For the text-containing cell, return its midpoint in (X, Y) coordinate format. 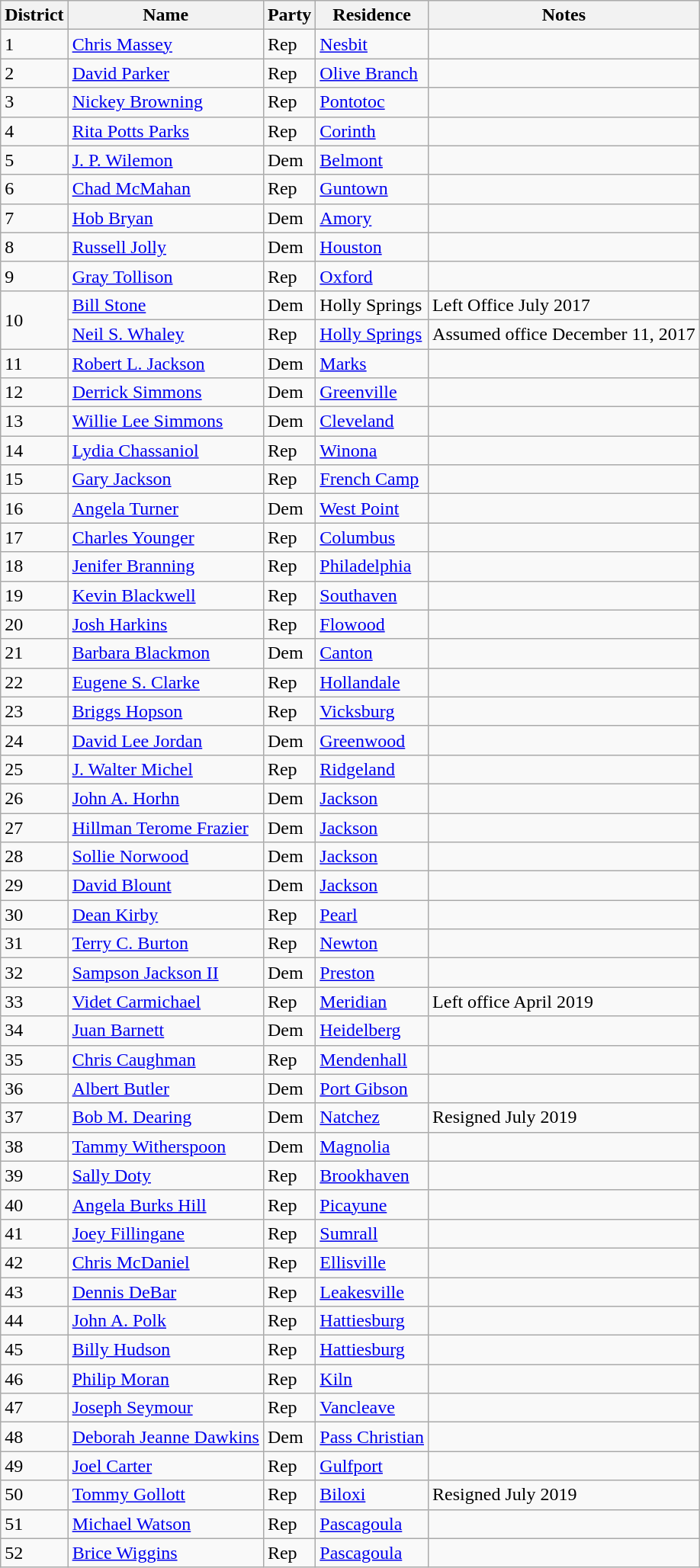
8 (34, 247)
51 (34, 1524)
35 (34, 1060)
Southaven (372, 595)
1 (34, 44)
Guntown (372, 189)
Gray Tollison (165, 276)
Hob Bryan (165, 218)
Biloxi (372, 1495)
Chris McDaniel (165, 1262)
7 (34, 218)
Houston (372, 247)
13 (34, 422)
Joel Carter (165, 1466)
District (34, 15)
Brice Wiggins (165, 1553)
43 (34, 1292)
Eugene S. Clarke (165, 682)
Olive Branch (372, 73)
Belmont (372, 160)
Preston (372, 973)
J. Walter Michel (165, 769)
Charles Younger (165, 537)
20 (34, 624)
Assumed office December 11, 2017 (564, 334)
Vicksburg (372, 711)
Meridian (372, 1002)
52 (34, 1553)
Greenville (372, 393)
David Lee Jordan (165, 740)
42 (34, 1262)
Robert L. Jackson (165, 364)
36 (34, 1089)
Marks (372, 364)
Name (165, 15)
Juan Barnett (165, 1031)
15 (34, 479)
Left office April 2019 (564, 1002)
Nesbit (372, 44)
David Parker (165, 73)
10 (34, 319)
Hollandale (372, 682)
Ellisville (372, 1262)
46 (34, 1379)
Residence (372, 15)
J. P. Wilemon (165, 160)
47 (34, 1408)
27 (34, 827)
23 (34, 711)
Chris Caughman (165, 1060)
Pass Christian (372, 1437)
West Point (372, 508)
Winona (372, 451)
22 (34, 682)
Sally Doty (165, 1175)
Joey Fillingane (165, 1233)
24 (34, 740)
Tammy Witherspoon (165, 1146)
19 (34, 595)
38 (34, 1146)
18 (34, 566)
Jenifer Branning (165, 566)
25 (34, 769)
Chad McMahan (165, 189)
2 (34, 73)
Kiln (372, 1379)
4 (34, 131)
Russell Jolly (165, 247)
Kevin Blackwell (165, 595)
Natchez (372, 1117)
Albert Butler (165, 1089)
34 (34, 1031)
Amory (372, 218)
39 (34, 1175)
Terry C. Burton (165, 944)
Leakesville (372, 1292)
Hillman Terome Frazier (165, 827)
Chris Massey (165, 44)
Canton (372, 653)
Philip Moran (165, 1379)
5 (34, 160)
Briggs Hopson (165, 711)
Sollie Norwood (165, 857)
Oxford (372, 276)
6 (34, 189)
Angela Turner (165, 508)
Pearl (372, 915)
Lydia Chassaniol (165, 451)
12 (34, 393)
Brookhaven (372, 1175)
9 (34, 276)
48 (34, 1437)
Gulfport (372, 1466)
Dean Kirby (165, 915)
40 (34, 1204)
Sumrall (372, 1233)
Left Office July 2017 (564, 305)
Josh Harkins (165, 624)
Barbara Blackmon (165, 653)
49 (34, 1466)
32 (34, 973)
Flowood (372, 624)
Newton (372, 944)
Greenwood (372, 740)
14 (34, 451)
Nickey Browning (165, 102)
Philadelphia (372, 566)
Mendenhall (372, 1060)
16 (34, 508)
30 (34, 915)
Port Gibson (372, 1089)
Ridgeland (372, 769)
Tommy Gollott (165, 1495)
French Camp (372, 479)
Notes (564, 15)
50 (34, 1495)
Neil S. Whaley (165, 334)
45 (34, 1350)
Gary Jackson (165, 479)
11 (34, 364)
Party (289, 15)
Bob M. Dearing (165, 1117)
Deborah Jeanne Dawkins (165, 1437)
Columbus (372, 537)
Heidelberg (372, 1031)
17 (34, 537)
26 (34, 798)
Pontotoc (372, 102)
41 (34, 1233)
28 (34, 857)
Sampson Jackson II (165, 973)
31 (34, 944)
33 (34, 1002)
Derrick Simmons (165, 393)
Billy Hudson (165, 1350)
Rita Potts Parks (165, 131)
Videt Carmichael (165, 1002)
Michael Watson (165, 1524)
John A. Polk (165, 1321)
Picayune (372, 1204)
21 (34, 653)
Dennis DeBar (165, 1292)
Bill Stone (165, 305)
44 (34, 1321)
Cleveland (372, 422)
Corinth (372, 131)
Vancleave (372, 1408)
Joseph Seymour (165, 1408)
Angela Burks Hill (165, 1204)
3 (34, 102)
37 (34, 1117)
29 (34, 886)
Magnolia (372, 1146)
David Blount (165, 886)
John A. Horhn (165, 798)
Willie Lee Simmons (165, 422)
